Locate the cell with the specified text and output its [x, y] center coordinate. 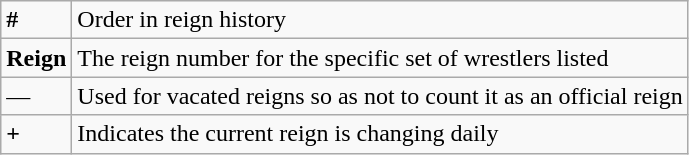
Indicates the current reign is changing daily [380, 134]
+ [36, 134]
Used for vacated reigns so as not to count it as an official reign [380, 96]
The reign number for the specific set of wrestlers listed [380, 58]
Reign [36, 58]
Order in reign history [380, 20]
# [36, 20]
— [36, 96]
